Find where the given text appears and provide that cell's center as (X, Y) coordinate. 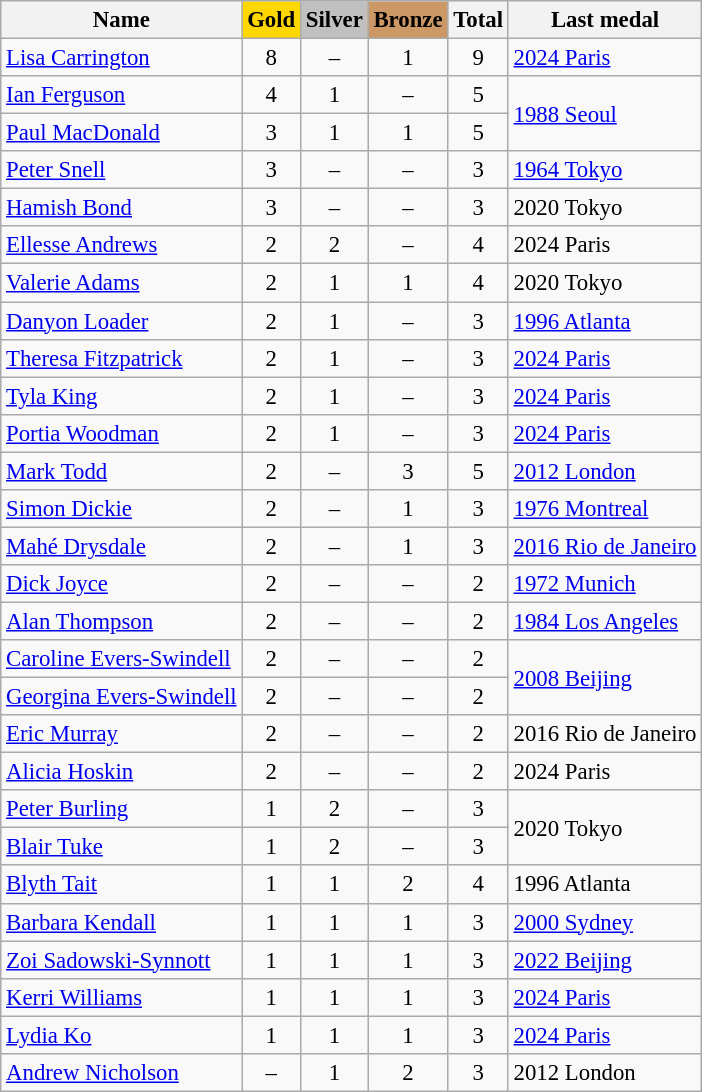
1976 Montreal (604, 509)
Peter Snell (122, 170)
Gold (272, 20)
Total (478, 20)
8 (272, 58)
Caroline Evers-Swindell (122, 659)
Lisa Carrington (122, 58)
9 (478, 58)
Alan Thompson (122, 621)
Dick Joyce (122, 584)
Ian Ferguson (122, 95)
Theresa Fitzpatrick (122, 358)
1972 Munich (604, 584)
1984 Los Angeles (604, 621)
Blyth Tait (122, 885)
Mark Todd (122, 471)
Kerri Williams (122, 997)
2008 Beijing (604, 678)
Andrew Nicholson (122, 1073)
Eric Murray (122, 734)
Name (122, 20)
Alicia Hoskin (122, 772)
Barbara Kendall (122, 922)
Georgina Evers-Swindell (122, 697)
Tyla King (122, 396)
Ellesse Andrews (122, 245)
1964 Tokyo (604, 170)
2000 Sydney (604, 922)
Hamish Bond (122, 208)
1988 Seoul (604, 114)
Simon Dickie (122, 509)
Paul MacDonald (122, 133)
Valerie Adams (122, 283)
Blair Tuke (122, 847)
Last medal (604, 20)
Peter Burling (122, 809)
Portia Woodman (122, 433)
Mahé Drysdale (122, 546)
2022 Beijing (604, 960)
Danyon Loader (122, 321)
Silver (335, 20)
Zoi Sadowski-Synnott (122, 960)
Lydia Ko (122, 1035)
Bronze (408, 20)
